Scan for the cell matching the given text and deliver its (x, y) coordinate at center. 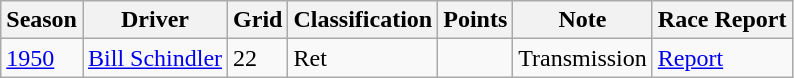
22 (258, 58)
Bill Schindler (154, 58)
Race Report (722, 20)
1950 (42, 58)
Note (583, 20)
Classification (363, 20)
Transmission (583, 58)
Report (722, 58)
Season (42, 20)
Driver (154, 20)
Ret (363, 58)
Grid (258, 20)
Points (476, 20)
